Detect which cell encompasses the target text, then output its (X, Y) center coordinate. 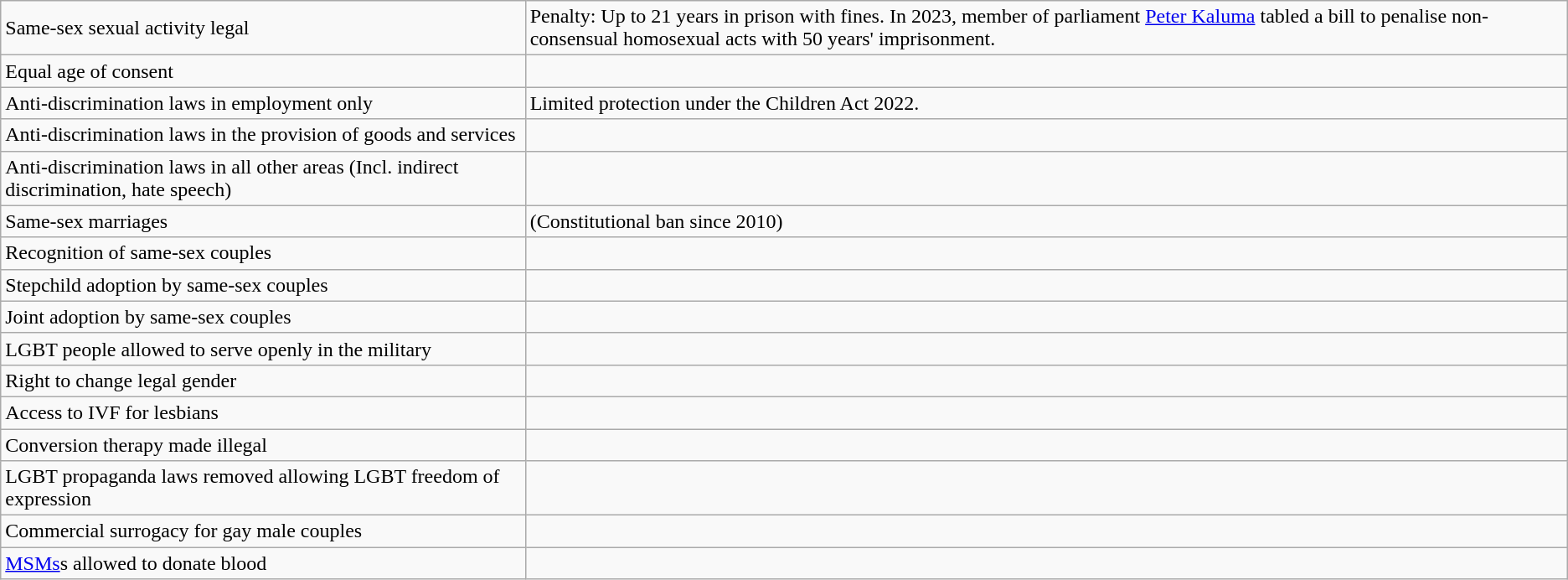
Same-sex marriages (263, 221)
Anti-discrimination laws in all other areas (Incl. indirect discrimination, hate speech) (263, 178)
Access to IVF for lesbians (263, 412)
(Constitutional ban since 2010) (1046, 221)
LGBT people allowed to serve openly in the military (263, 349)
Recognition of same-sex couples (263, 253)
Right to change legal gender (263, 381)
Joint adoption by same-sex couples (263, 317)
Limited protection under the Children Act 2022. (1046, 103)
Same-sex sexual activity legal (263, 28)
Anti-discrimination laws in the provision of goods and services (263, 135)
Conversion therapy made illegal (263, 445)
Anti-discrimination laws in employment only (263, 103)
Commercial surrogacy for gay male couples (263, 531)
Stepchild adoption by same-sex couples (263, 285)
MSMss allowed to donate blood (263, 563)
Equal age of consent (263, 71)
LGBT propaganda laws removed allowing LGBT freedom of expression (263, 488)
